From the cell containing the given text, extract its center point as [X, Y] coordinate. 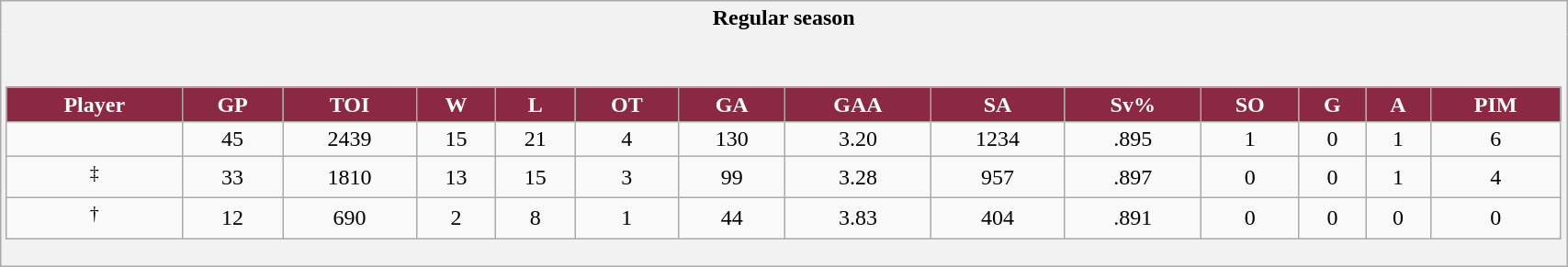
.897 [1134, 178]
130 [732, 139]
3.83 [858, 218]
21 [536, 139]
.895 [1134, 139]
1234 [998, 139]
‡ [94, 178]
GA [732, 105]
A [1398, 105]
3.28 [858, 178]
SA [998, 105]
99 [732, 178]
12 [231, 218]
GP [231, 105]
W [456, 105]
TOI [350, 105]
Sv% [1134, 105]
6 [1495, 139]
690 [350, 218]
3 [626, 178]
8 [536, 218]
Player [94, 105]
2 [456, 218]
GAA [858, 105]
PIM [1495, 105]
957 [998, 178]
13 [456, 178]
.891 [1134, 218]
33 [231, 178]
SO [1250, 105]
OT [626, 105]
† [94, 218]
44 [732, 218]
45 [231, 139]
1810 [350, 178]
L [536, 105]
2439 [350, 139]
3.20 [858, 139]
Regular season [784, 18]
404 [998, 218]
G [1332, 105]
